From the cell containing the given text, extract its center point as (x, y) coordinate. 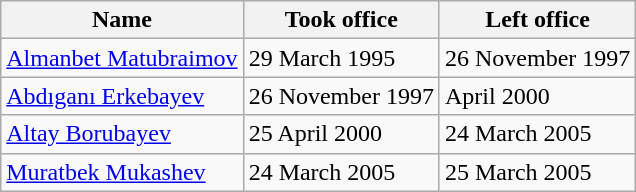
25 March 2005 (537, 172)
29 March 1995 (341, 58)
25 April 2000 (341, 134)
Almanbet Matubraimov (122, 58)
Left office (537, 20)
Muratbek Mukashev (122, 172)
Took office (341, 20)
April 2000 (537, 96)
Name (122, 20)
Altay Borubayev (122, 134)
Abdıganı Erkebayev (122, 96)
